Pinpoint the cell where the given text exists, returning its (X, Y) midpoint coordinate. 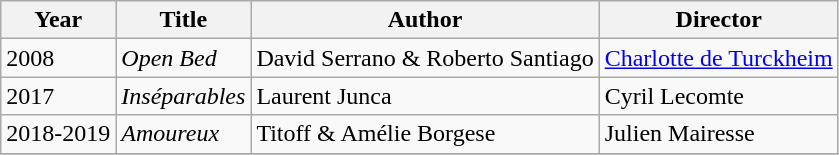
2017 (58, 96)
Julien Mairesse (718, 134)
David Serrano & Roberto Santiago (425, 58)
Cyril Lecomte (718, 96)
Titoff & Amélie Borgese (425, 134)
Amoureux (184, 134)
2018-2019 (58, 134)
Director (718, 20)
Year (58, 20)
2008 (58, 58)
Charlotte de Turckheim (718, 58)
Laurent Junca (425, 96)
Inséparables (184, 96)
Title (184, 20)
Open Bed (184, 58)
Author (425, 20)
